Output the (x, y) coordinate of the center of the cell containing the given text.  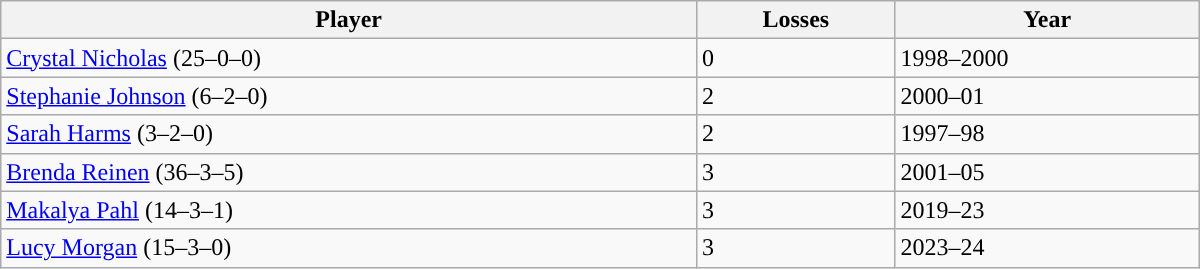
2001–05 (1047, 172)
1998–2000 (1047, 58)
Sarah Harms (3–2–0) (349, 134)
Lucy Morgan (15–3–0) (349, 248)
0 (796, 58)
Player (349, 20)
Year (1047, 20)
2019–23 (1047, 210)
2000–01 (1047, 96)
Stephanie Johnson (6–2–0) (349, 96)
1997–98 (1047, 134)
Losses (796, 20)
Makalya Pahl (14–3–1) (349, 210)
Brenda Reinen (36–3–5) (349, 172)
Crystal Nicholas (25–0–0) (349, 58)
2023–24 (1047, 248)
